From the cell containing the given text, extract its center point as (X, Y) coordinate. 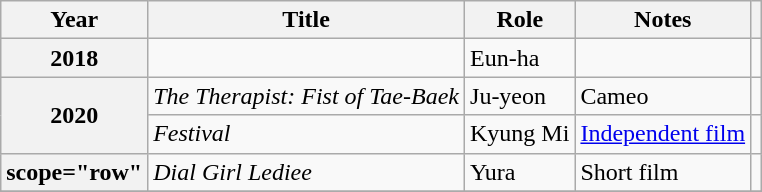
Cameo (663, 96)
The Therapist: Fist of Tae-Baek (306, 96)
Ju-yeon (520, 96)
Independent film (663, 134)
Short film (663, 172)
Eun-ha (520, 58)
Year (74, 20)
Kyung Mi (520, 134)
Role (520, 20)
Title (306, 20)
Notes (663, 20)
scope="row" (74, 172)
Yura (520, 172)
Dial Girl Lediee (306, 172)
2018 (74, 58)
Festival (306, 134)
2020 (74, 115)
